Detect which cell encompasses the target text, then output its [X, Y] center coordinate. 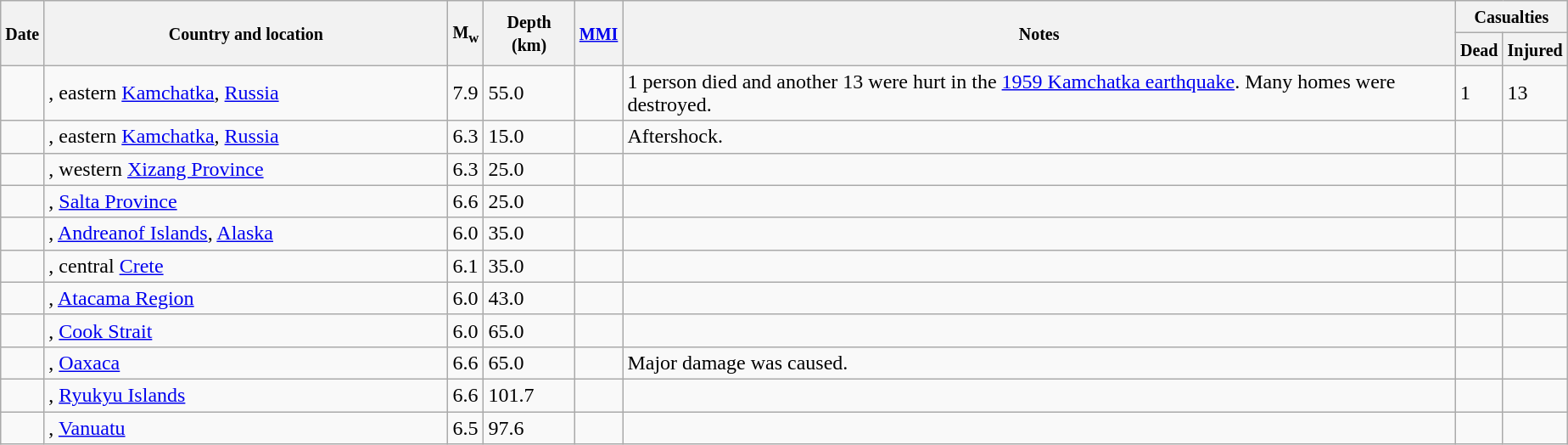
Mw [466, 33]
1 [1479, 93]
43.0 [529, 298]
MMI [599, 33]
55.0 [529, 93]
, Andreanof Islands, Alaska [246, 234]
7.9 [466, 93]
15.0 [529, 137]
, Atacama Region [246, 298]
, central Crete [246, 266]
, Vanuatu [246, 427]
Notes [1039, 33]
, western Xizang Province [246, 169]
Aftershock. [1039, 137]
101.7 [529, 395]
97.6 [529, 427]
Country and location [246, 33]
1 person died and another 13 were hurt in the 1959 Kamchatka earthquake. Many homes were destroyed. [1039, 93]
Depth (km) [529, 33]
6.5 [466, 427]
, Salta Province [246, 201]
, Oaxaca [246, 363]
Injured [1535, 49]
6.1 [466, 266]
, Cook Strait [246, 330]
Casualties [1511, 17]
Date [22, 33]
13 [1535, 93]
, Ryukyu Islands [246, 395]
Dead [1479, 49]
Major damage was caused. [1039, 363]
